Pinpoint the cell where the given text exists, returning its (x, y) midpoint coordinate. 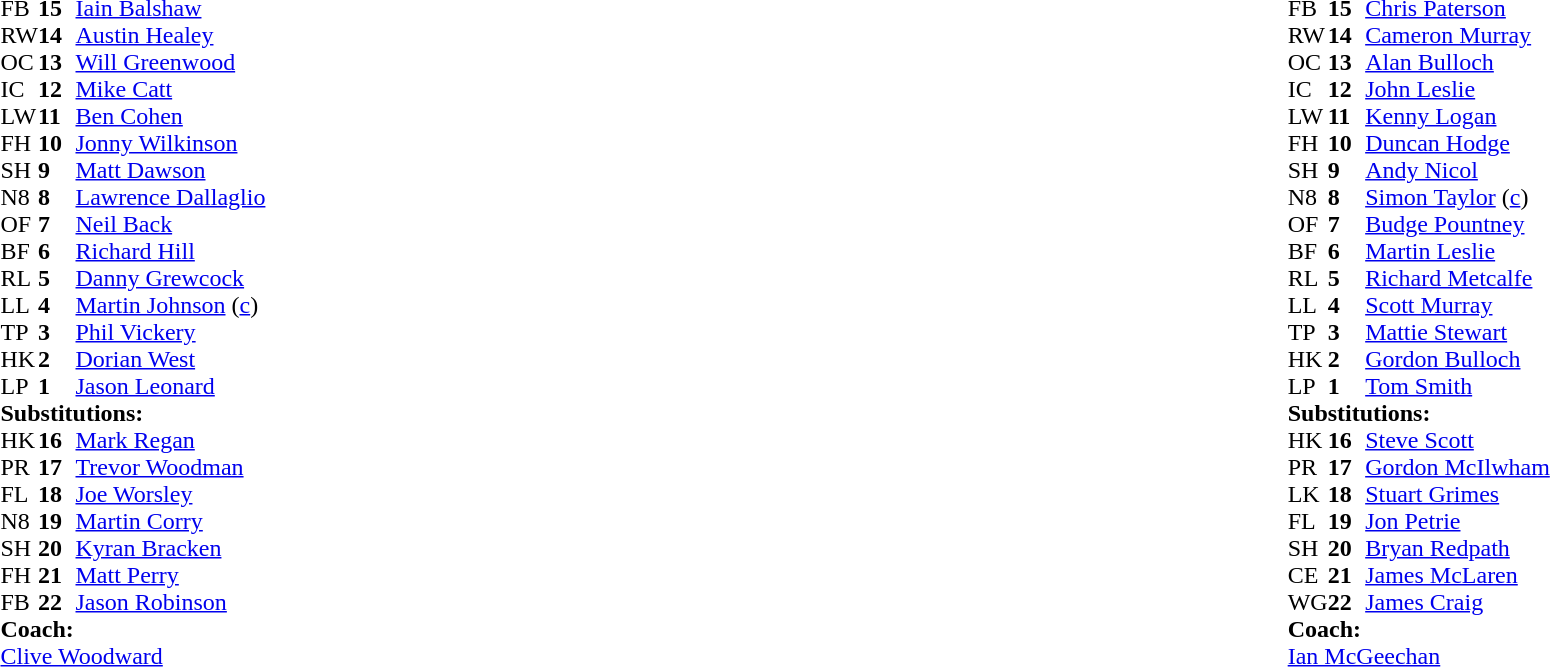
Cameron Murray (1458, 36)
Matt Perry (171, 576)
LK (1308, 494)
Jason Leonard (171, 386)
Dorian West (171, 360)
John Leslie (1458, 90)
Neil Back (171, 224)
Simon Taylor (c) (1458, 198)
Martin Corry (171, 522)
Jonny Wilkinson (171, 144)
Bryan Redpath (1458, 548)
Joe Worsley (171, 494)
Jason Robinson (171, 602)
Richard Hill (171, 252)
FB (19, 602)
Phil Vickery (171, 332)
Martin Leslie (1458, 252)
Scott Murray (1458, 306)
Alan Bulloch (1458, 62)
WG (1308, 602)
Matt Dawson (171, 170)
Mike Catt (171, 90)
Danny Grewcock (171, 278)
Austin Healey (171, 36)
Trevor Woodman (171, 468)
Mark Regan (171, 440)
Andy Nicol (1458, 170)
Stuart Grimes (1458, 494)
James McLaren (1458, 576)
Martin Johnson (c) (171, 306)
Kenny Logan (1458, 116)
Jon Petrie (1458, 522)
Richard Metcalfe (1458, 278)
James Craig (1458, 602)
Will Greenwood (171, 62)
Duncan Hodge (1458, 144)
Gordon McIlwham (1458, 468)
Budge Pountney (1458, 224)
CE (1308, 576)
Steve Scott (1458, 440)
Kyran Bracken (171, 548)
Lawrence Dallaglio (171, 198)
Gordon Bulloch (1458, 360)
Mattie Stewart (1458, 332)
Tom Smith (1458, 386)
Ben Cohen (171, 116)
